Pinpoint the cell where the given text exists, returning its (x, y) midpoint coordinate. 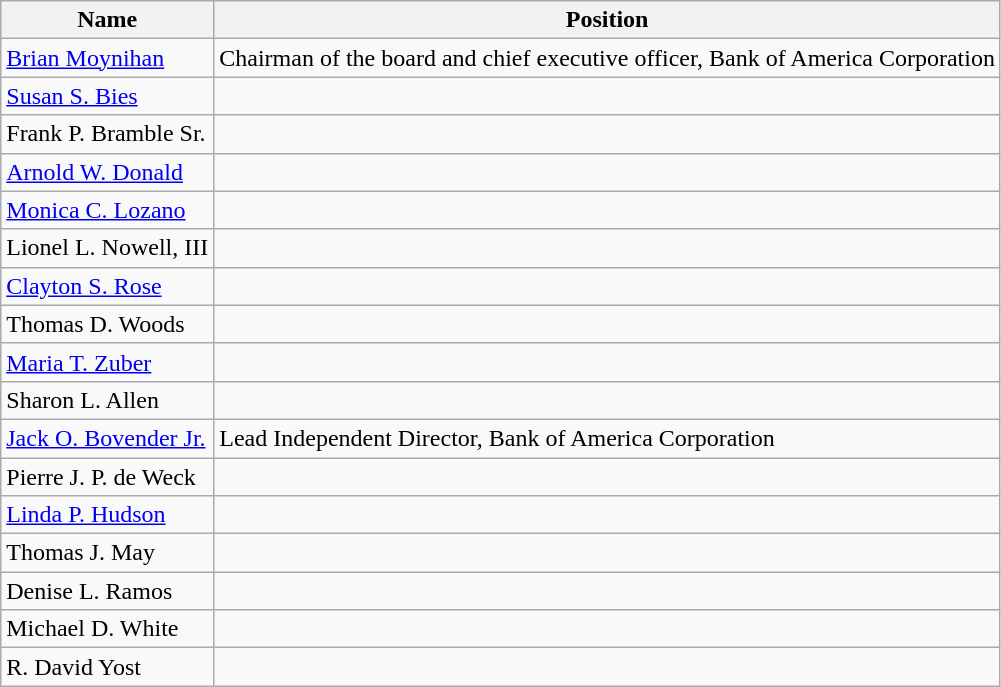
Monica C. Lozano (108, 210)
Name (108, 20)
Frank P. Bramble Sr. (108, 134)
Brian Moynihan (108, 58)
Thomas D. Woods (108, 324)
Susan S. Bies (108, 96)
Linda P. Hudson (108, 515)
Sharon L. Allen (108, 400)
Pierre J. P. de Weck (108, 477)
Chairman of the board and chief executive officer, Bank of America Corporation (608, 58)
Jack O. Bovender Jr. (108, 438)
Maria T. Zuber (108, 362)
Denise L. Ramos (108, 591)
Lead Independent Director, Bank of America Corporation (608, 438)
Michael D. White (108, 629)
Position (608, 20)
Lionel L. Nowell, III (108, 248)
R. David Yost (108, 667)
Thomas J. May (108, 553)
Clayton S. Rose (108, 286)
Arnold W. Donald (108, 172)
